Determine the [x, y] coordinate at the center of the cell enclosing the given text.  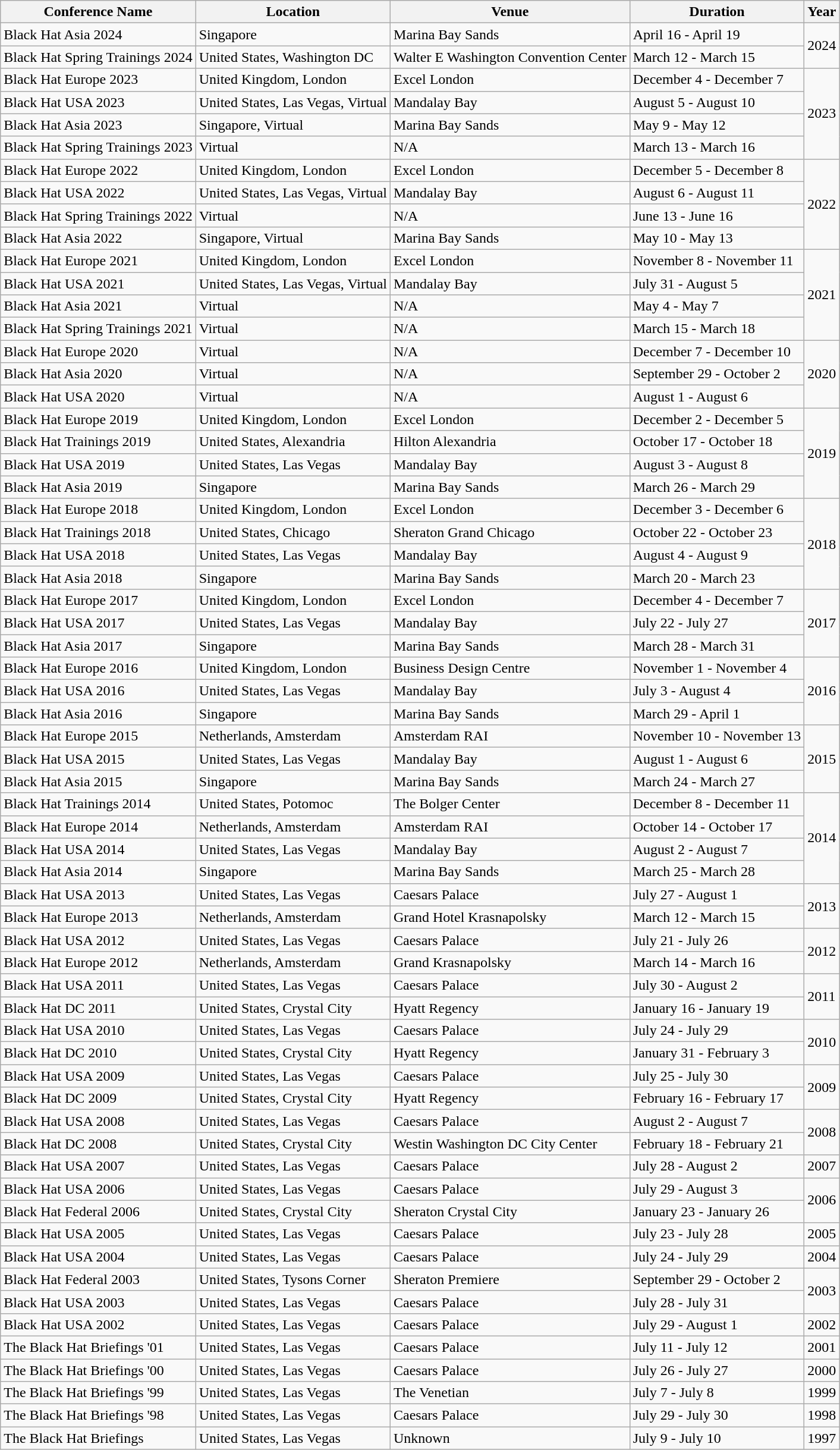
Black Hat USA 2014 [98, 849]
July 3 - August 4 [717, 691]
Black Hat Asia 2020 [98, 374]
2024 [822, 46]
March 20 - March 23 [717, 578]
Black Hat USA 2004 [98, 1257]
November 10 - November 13 [717, 736]
Black Hat USA 2021 [98, 284]
February 16 - February 17 [717, 1099]
Black Hat USA 2013 [98, 895]
December 5 - December 8 [717, 170]
Black Hat Asia 2024 [98, 34]
July 30 - August 2 [717, 985]
Grand Hotel Krasnapolsky [510, 917]
2022 [822, 204]
July 9 - July 10 [717, 1438]
Black Hat Europe 2022 [98, 170]
2018 [822, 544]
March 13 - March 16 [717, 147]
Black Hat USA 2023 [98, 102]
1999 [822, 1393]
Sheraton Crystal City [510, 1212]
The Black Hat Briefings '01 [98, 1347]
January 16 - January 19 [717, 1008]
Black Hat DC 2008 [98, 1144]
July 28 - July 31 [717, 1302]
Grand Krasnapolsky [510, 962]
The Black Hat Briefings '98 [98, 1416]
2006 [822, 1200]
Black Hat Asia 2022 [98, 238]
Hilton Alexandria [510, 442]
Black Hat Europe 2023 [98, 80]
October 17 - October 18 [717, 442]
Black Hat Europe 2016 [98, 668]
Black Hat USA 2012 [98, 940]
July 25 - July 30 [717, 1076]
May 10 - May 13 [717, 238]
July 22 - July 27 [717, 623]
Black Hat USA 2019 [98, 464]
August 4 - August 9 [717, 555]
2003 [822, 1291]
2012 [822, 951]
August 5 - August 10 [717, 102]
Black Hat Asia 2018 [98, 578]
Black Hat Asia 2019 [98, 487]
Black Hat Asia 2014 [98, 872]
Unknown [510, 1438]
Black Hat USA 2020 [98, 397]
January 31 - February 3 [717, 1053]
June 13 - June 16 [717, 215]
2011 [822, 996]
Black Hat Trainings 2014 [98, 804]
Black Hat Europe 2017 [98, 600]
2009 [822, 1087]
Black Hat Asia 2023 [98, 125]
Black Hat Trainings 2018 [98, 532]
November 8 - November 11 [717, 261]
Black Hat Europe 2019 [98, 419]
2007 [822, 1166]
Black Hat USA 2017 [98, 623]
July 11 - July 12 [717, 1347]
October 22 - October 23 [717, 532]
Black Hat USA 2022 [98, 193]
Conference Name [98, 12]
March 29 - April 1 [717, 714]
May 9 - May 12 [717, 125]
Black Hat Federal 2003 [98, 1279]
The Bolger Center [510, 804]
Black Hat USA 2008 [98, 1121]
November 1 - November 4 [717, 668]
Westin Washington DC City Center [510, 1144]
July 29 - August 1 [717, 1325]
The Black Hat Briefings '99 [98, 1393]
Black Hat USA 2015 [98, 759]
Black Hat USA 2010 [98, 1031]
Black Hat Asia 2021 [98, 306]
2016 [822, 691]
Black Hat USA 2002 [98, 1325]
2023 [822, 114]
2015 [822, 759]
Sheraton Grand Chicago [510, 532]
United States, Tysons Corner [292, 1279]
1998 [822, 1416]
Sheraton Premiere [510, 1279]
2008 [822, 1132]
Black Hat DC 2010 [98, 1053]
United States, Washington DC [292, 57]
Black Hat Europe 2018 [98, 510]
2013 [822, 906]
Black Hat DC 2011 [98, 1008]
Location [292, 12]
December 7 - December 10 [717, 351]
August 3 - August 8 [717, 464]
July 29 - July 30 [717, 1416]
Black Hat Europe 2014 [98, 827]
Black Hat Asia 2015 [98, 782]
Black Hat Spring Trainings 2024 [98, 57]
Year [822, 12]
2005 [822, 1234]
United States, Potomoc [292, 804]
Black Hat Trainings 2019 [98, 442]
July 7 - July 8 [717, 1393]
2020 [822, 374]
Black Hat Spring Trainings 2023 [98, 147]
July 21 - July 26 [717, 940]
Black Hat Asia 2016 [98, 714]
2004 [822, 1257]
April 16 - April 19 [717, 34]
December 3 - December 6 [717, 510]
July 26 - July 27 [717, 1370]
Black Hat USA 2005 [98, 1234]
March 14 - March 16 [717, 962]
2019 [822, 453]
Business Design Centre [510, 668]
March 26 - March 29 [717, 487]
May 4 - May 7 [717, 306]
Black Hat USA 2018 [98, 555]
1997 [822, 1438]
2002 [822, 1325]
Black Hat USA 2016 [98, 691]
Black Hat Europe 2020 [98, 351]
The Venetian [510, 1393]
Black Hat USA 2007 [98, 1166]
2017 [822, 623]
Black Hat Europe 2013 [98, 917]
Venue [510, 12]
2021 [822, 294]
December 2 - December 5 [717, 419]
February 18 - February 21 [717, 1144]
2010 [822, 1042]
July 29 - August 3 [717, 1189]
July 27 - August 1 [717, 895]
The Black Hat Briefings [98, 1438]
October 14 - October 17 [717, 827]
January 23 - January 26 [717, 1212]
United States, Chicago [292, 532]
August 6 - August 11 [717, 193]
2014 [822, 838]
July 31 - August 5 [717, 284]
Black Hat Federal 2006 [98, 1212]
March 24 - March 27 [717, 782]
Black Hat Europe 2012 [98, 962]
Black Hat Spring Trainings 2022 [98, 215]
Black Hat USA 2009 [98, 1076]
Black Hat USA 2011 [98, 985]
December 8 - December 11 [717, 804]
Black Hat Spring Trainings 2021 [98, 329]
July 28 - August 2 [717, 1166]
2000 [822, 1370]
Walter E Washington Convention Center [510, 57]
Black Hat USA 2003 [98, 1302]
Duration [717, 12]
Black Hat DC 2009 [98, 1099]
United States, Alexandria [292, 442]
March 15 - March 18 [717, 329]
July 23 - July 28 [717, 1234]
March 28 - March 31 [717, 645]
Black Hat USA 2006 [98, 1189]
The Black Hat Briefings '00 [98, 1370]
Black Hat Europe 2021 [98, 261]
Black Hat Asia 2017 [98, 645]
March 25 - March 28 [717, 872]
Black Hat Europe 2015 [98, 736]
2001 [822, 1347]
